Find where the given text appears and provide that cell's center as (X, Y) coordinate. 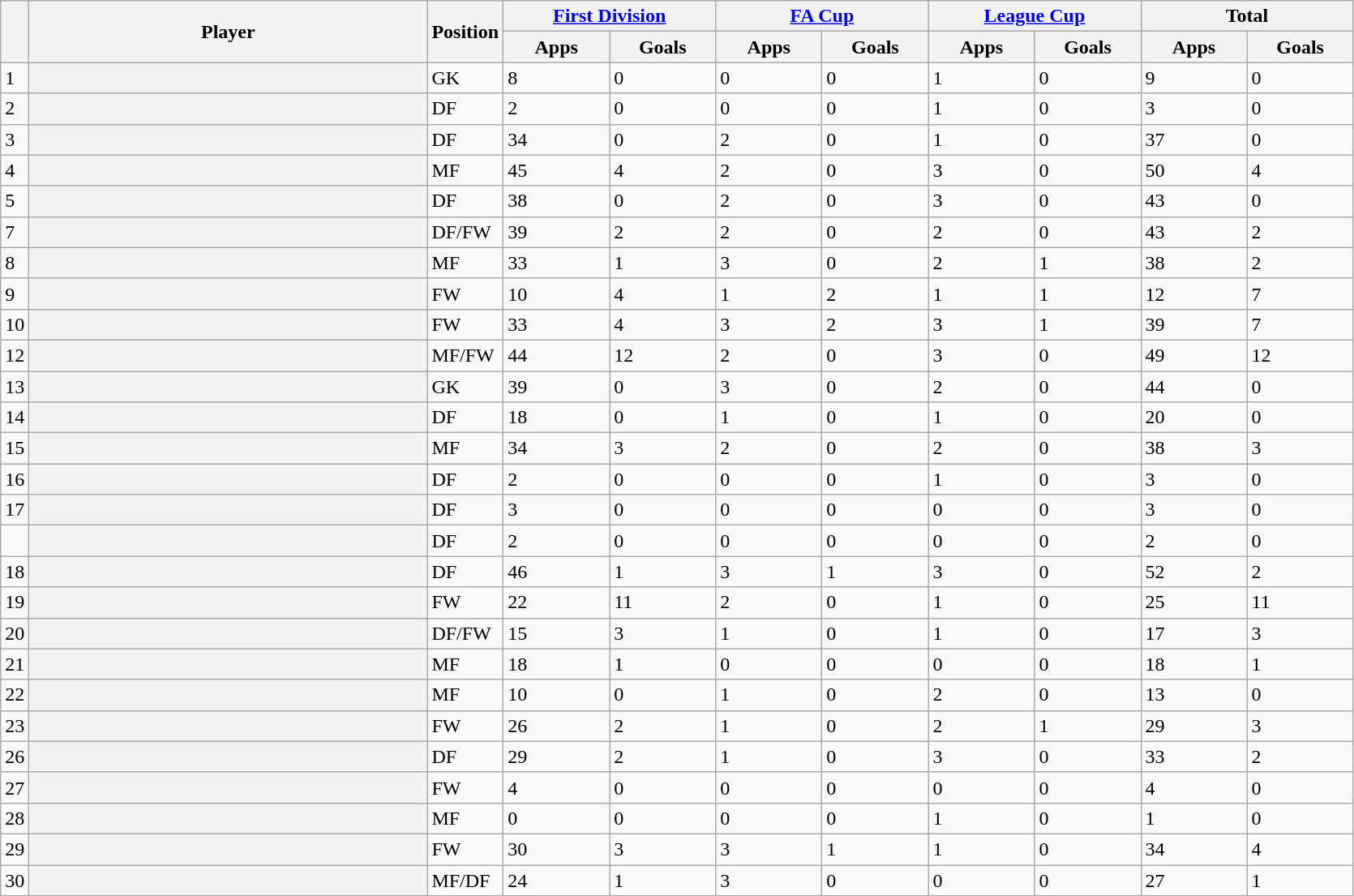
19 (15, 602)
45 (556, 170)
50 (1193, 170)
MF/FW (465, 355)
14 (15, 418)
37 (1193, 139)
21 (15, 664)
46 (556, 572)
MF/DF (465, 880)
24 (556, 880)
Total (1247, 16)
52 (1193, 572)
25 (1193, 602)
Position (465, 32)
First Division (610, 16)
5 (15, 201)
FA Cup (822, 16)
28 (15, 818)
49 (1193, 355)
League Cup (1035, 16)
Player (229, 32)
23 (15, 726)
16 (15, 479)
